Output the (X, Y) coordinate of the center of the cell containing the given text.  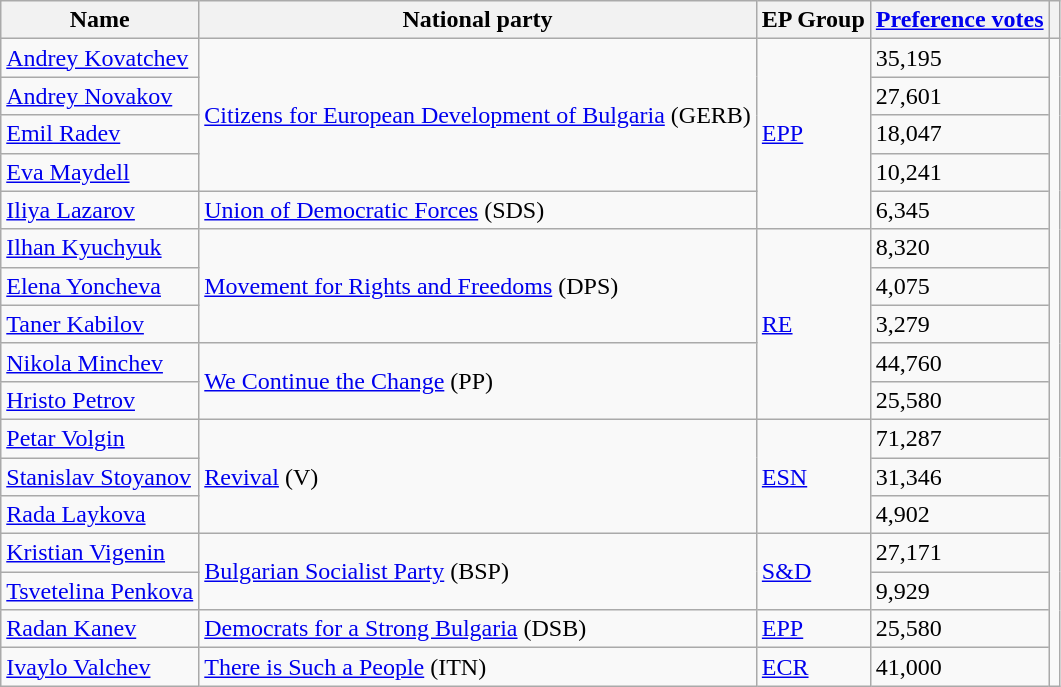
S&D (813, 572)
Tsvetelina Penkova (100, 591)
4,902 (960, 515)
Nikola Minchev (100, 362)
Name (100, 20)
Radan Kanev (100, 629)
Ilhan Kyuchyuk (100, 248)
27,601 (960, 96)
9,929 (960, 591)
71,287 (960, 438)
National party (478, 20)
EP Group (813, 20)
Ivaylo Valchev (100, 667)
Rada Laykova (100, 515)
Citizens for European Development of Bulgaria (GERB) (478, 115)
RE (813, 324)
10,241 (960, 172)
Taner Kabilov (100, 324)
6,345 (960, 210)
18,047 (960, 134)
ECR (813, 667)
ESN (813, 476)
31,346 (960, 477)
Movement for Rights and Freedoms (DPS) (478, 286)
3,279 (960, 324)
41,000 (960, 667)
27,171 (960, 553)
Petar Volgin (100, 438)
There is Such a People (ITN) (478, 667)
44,760 (960, 362)
Andrey Novakov (100, 96)
Preference votes (960, 20)
Democrats for a Strong Bulgaria (DSB) (478, 629)
Stanislav Stoyanov (100, 477)
Kristian Vigenin (100, 553)
We Continue the Change (PP) (478, 381)
4,075 (960, 286)
35,195 (960, 58)
Hristo Petrov (100, 400)
Elena Yoncheva (100, 286)
Iliya Lazarov (100, 210)
Emil Radev (100, 134)
Revival (V) (478, 476)
Eva Maydell (100, 172)
Bulgarian Socialist Party (BSP) (478, 572)
Union of Democratic Forces (SDS) (478, 210)
8,320 (960, 248)
Andrey Kovatchev (100, 58)
